Capture the cell that displays the provided text and extract its (x, y) central coordinate. 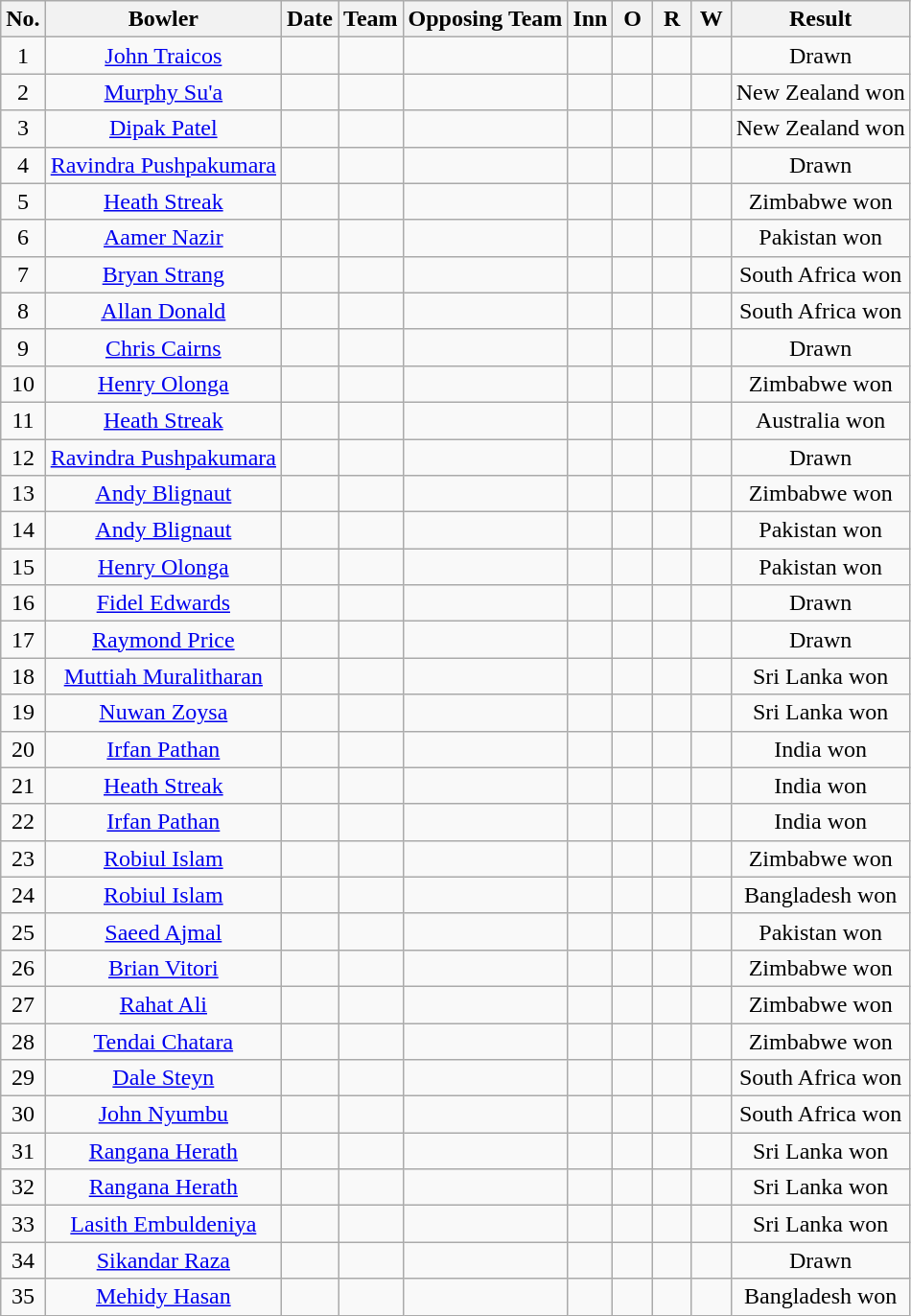
33 (23, 1224)
18 (23, 676)
Raymond Price (163, 640)
22 (23, 822)
31 (23, 1151)
4 (23, 165)
3 (23, 129)
W (712, 19)
Aamer Nazir (163, 238)
Opposing Team (485, 19)
17 (23, 640)
7 (23, 274)
30 (23, 1115)
21 (23, 786)
O (633, 19)
Chris Cairns (163, 347)
Australia won (821, 420)
Nuwan Zoysa (163, 713)
15 (23, 567)
Dale Steyn (163, 1078)
Murphy Su'a (163, 92)
13 (23, 494)
Brian Vitori (163, 968)
Mehidy Hasan (163, 1297)
28 (23, 1041)
26 (23, 968)
2 (23, 92)
Fidel Edwards (163, 603)
10 (23, 384)
Result (821, 19)
John Traicos (163, 56)
27 (23, 1004)
No. (23, 19)
Allan Donald (163, 311)
Date (311, 19)
Rahat Ali (163, 1004)
Bryan Strang (163, 274)
34 (23, 1260)
Inn (591, 19)
29 (23, 1078)
1 (23, 56)
25 (23, 931)
11 (23, 420)
8 (23, 311)
Bowler (163, 19)
Tendai Chatara (163, 1041)
20 (23, 749)
Dipak Patel (163, 129)
R (671, 19)
Team (371, 19)
Sikandar Raza (163, 1260)
Muttiah Muralitharan (163, 676)
Saeed Ajmal (163, 931)
19 (23, 713)
32 (23, 1187)
9 (23, 347)
16 (23, 603)
23 (23, 858)
6 (23, 238)
John Nyumbu (163, 1115)
35 (23, 1297)
Lasith Embuldeniya (163, 1224)
24 (23, 895)
5 (23, 201)
14 (23, 530)
12 (23, 458)
